Capture the cell that displays the provided text and extract its [x, y] central coordinate. 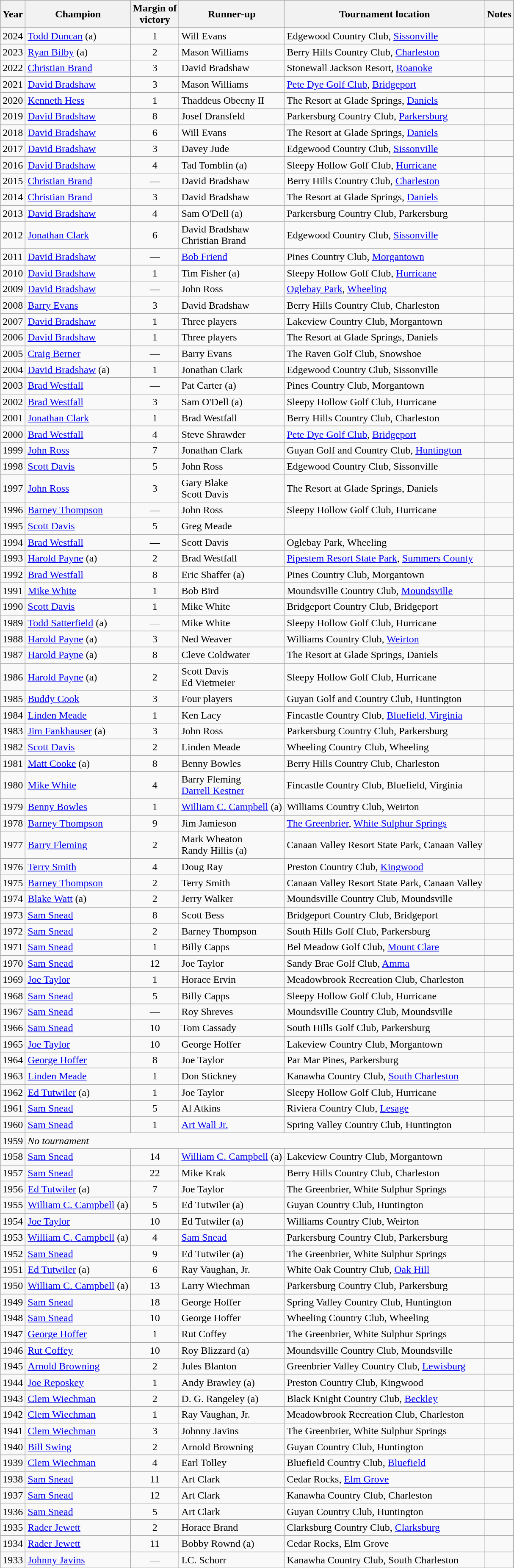
Cleve Coldwater [232, 655]
1966 [13, 1028]
1943 [13, 1399]
Tournament location [384, 14]
Mark WheatonRandy Hillis (a) [232, 845]
1944 [13, 1383]
1933 [13, 1560]
Bluefield Country Club, Bluefield [384, 1463]
Larry Wiechman [232, 1286]
The Raven Golf Club, Snowshoe [384, 354]
1967 [13, 1012]
1973 [13, 915]
Horace Brand [232, 1527]
1969 [13, 979]
Jim Jamieson [232, 823]
2003 [13, 386]
1965 [13, 1044]
1996 [13, 510]
2001 [13, 418]
Earl Tolley [232, 1463]
Barry Fleming [78, 845]
1995 [13, 526]
Stonewall Jackson Resort, Roanoke [384, 68]
White Oak Country Club, Oak Hill [384, 1269]
Gary BlakeScott Davis [232, 488]
2022 [13, 68]
Bel Meadow Golf Club, Mount Clare [384, 947]
Josef Dransfeld [232, 116]
Riviera Country Club, Lesage [384, 1109]
Blake Watt (a) [78, 899]
Runner-up [232, 14]
Craig Berner [78, 354]
Clarksburg Country Club, Clarksburg [384, 1527]
Pipestem Resort State Park, Summers County [384, 559]
Art Wall Jr. [232, 1125]
David Bradshaw (a) [78, 370]
1959 [13, 1141]
1948 [13, 1318]
1938 [13, 1479]
Buddy Cook [78, 699]
2016 [13, 165]
1951 [13, 1269]
1983 [13, 731]
1979 [13, 807]
Tim Fisher (a) [232, 273]
1976 [13, 867]
1998 [13, 466]
1935 [13, 1527]
1963 [13, 1076]
1989 [13, 623]
14 [155, 1157]
2018 [13, 133]
Champion [78, 14]
2019 [13, 116]
No tournament [270, 1141]
Par Mar Pines, Parkersburg [384, 1060]
2005 [13, 354]
2012 [13, 235]
1958 [13, 1157]
Pat Carter (a) [232, 386]
1950 [13, 1286]
Ken Lacy [232, 715]
2015 [13, 181]
1997 [13, 488]
Todd Satterfield (a) [78, 623]
Margin ofvictory [155, 14]
Jerry Walker [232, 899]
1999 [13, 450]
2008 [13, 305]
Ned Weaver [232, 639]
Al Atkins [232, 1109]
18 [155, 1302]
David BradshawChristian Brand [232, 235]
1993 [13, 559]
1947 [13, 1334]
2024 [13, 36]
Kanawha Country Club, Charleston [384, 1495]
Todd Duncan (a) [78, 36]
1986 [13, 677]
Ryan Bilby (a) [78, 52]
2014 [13, 197]
1952 [13, 1253]
13 [155, 1286]
1977 [13, 845]
2021 [13, 84]
Kenneth Hess [78, 100]
Doug Ray [232, 867]
Jules Blanton [232, 1366]
1961 [13, 1109]
2000 [13, 434]
1945 [13, 1366]
Greenbrier Valley Country Club, Lewisburg [384, 1366]
2023 [13, 52]
Scott Bess [232, 915]
Bill Swing [78, 1447]
D. G. Rangeley (a) [232, 1399]
2010 [13, 273]
1994 [13, 542]
Joe Reposkey [78, 1383]
2006 [13, 337]
Black Knight Country Club, Beckley [384, 1399]
1968 [13, 996]
1974 [13, 899]
Bobby Rownd (a) [232, 1543]
Four players [232, 699]
1981 [13, 763]
1988 [13, 639]
1962 [13, 1092]
2020 [13, 100]
Andy Brawley (a) [232, 1383]
Davey Jude [232, 149]
1956 [13, 1189]
Matt Cooke (a) [78, 763]
1934 [13, 1543]
1975 [13, 883]
1990 [13, 607]
Notes [499, 14]
Greg Meade [232, 526]
Scott DavisEd Vietmeier [232, 677]
1970 [13, 963]
1949 [13, 1302]
1939 [13, 1463]
2007 [13, 321]
Mike Krak [232, 1173]
Bob Friend [232, 257]
1980 [13, 785]
I.C. Schorr [232, 1560]
1957 [13, 1173]
Eric Shaffer (a) [232, 575]
1955 [13, 1205]
Steve Shrawder [232, 434]
Horace Ervin [232, 979]
1982 [13, 747]
Tom Cassady [232, 1028]
2011 [13, 257]
2004 [13, 370]
1992 [13, 575]
1972 [13, 931]
Sandy Brae Golf Club, Amma [384, 963]
1964 [13, 1060]
1941 [13, 1431]
1978 [13, 823]
1960 [13, 1125]
Roy Blizzard (a) [232, 1350]
1984 [13, 715]
Tad Tomblin (a) [232, 165]
1946 [13, 1350]
1953 [13, 1237]
1937 [13, 1495]
Year [13, 14]
2002 [13, 402]
Roy Shreves [232, 1012]
Don Stickney [232, 1076]
2009 [13, 289]
1991 [13, 591]
1971 [13, 947]
1985 [13, 699]
1954 [13, 1221]
1942 [13, 1415]
1936 [13, 1511]
Jim Fankhauser (a) [78, 731]
1940 [13, 1447]
Thaddeus Obecny II [232, 100]
22 [155, 1173]
2013 [13, 213]
Bob Bird [232, 591]
1987 [13, 655]
Barry FlemingDarrell Kestner [232, 785]
2017 [13, 149]
